Determine the (X, Y) coordinate at the center of the cell enclosing the given text.  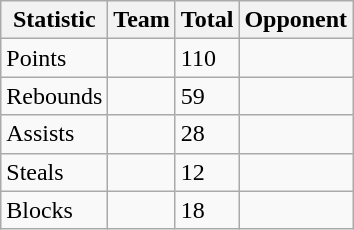
Total (207, 20)
Statistic (54, 20)
Steals (54, 172)
28 (207, 134)
Points (54, 58)
Team (142, 20)
Blocks (54, 210)
12 (207, 172)
59 (207, 96)
Rebounds (54, 96)
Opponent (296, 20)
18 (207, 210)
Assists (54, 134)
110 (207, 58)
